Capture the cell that displays the provided text and extract its [x, y] central coordinate. 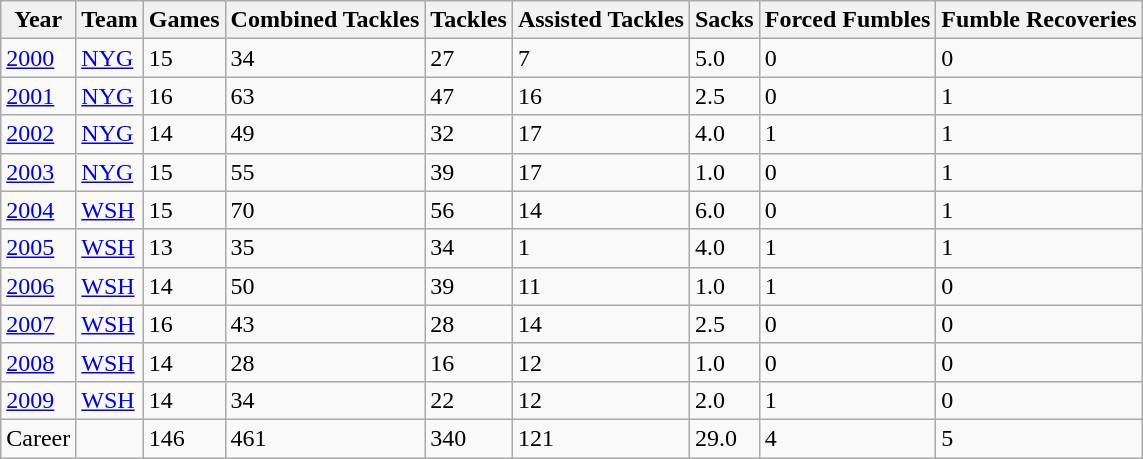
2006 [38, 286]
2007 [38, 324]
32 [469, 134]
47 [469, 96]
Forced Fumbles [848, 20]
Career [38, 438]
55 [325, 172]
Team [110, 20]
2002 [38, 134]
13 [184, 248]
2001 [38, 96]
Fumble Recoveries [1039, 20]
2008 [38, 362]
43 [325, 324]
7 [600, 58]
56 [469, 210]
35 [325, 248]
49 [325, 134]
4 [848, 438]
50 [325, 286]
11 [600, 286]
340 [469, 438]
2003 [38, 172]
6.0 [724, 210]
70 [325, 210]
63 [325, 96]
Combined Tackles [325, 20]
Assisted Tackles [600, 20]
29.0 [724, 438]
Year [38, 20]
461 [325, 438]
2.0 [724, 400]
2005 [38, 248]
2009 [38, 400]
2004 [38, 210]
22 [469, 400]
Games [184, 20]
27 [469, 58]
5 [1039, 438]
Sacks [724, 20]
5.0 [724, 58]
2000 [38, 58]
Tackles [469, 20]
121 [600, 438]
146 [184, 438]
